From the cell containing the given text, extract its center point as [x, y] coordinate. 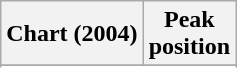
Chart (2004) [72, 34]
Peakposition [189, 34]
